Output the [X, Y] coordinate of the center of the cell containing the given text.  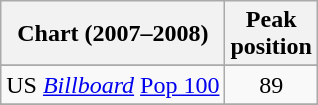
Chart (2007–2008) [113, 34]
US Billboard Pop 100 [113, 85]
89 [271, 85]
Peakposition [271, 34]
